Provide the (X, Y) coordinate of the cell's center where the given text is located.  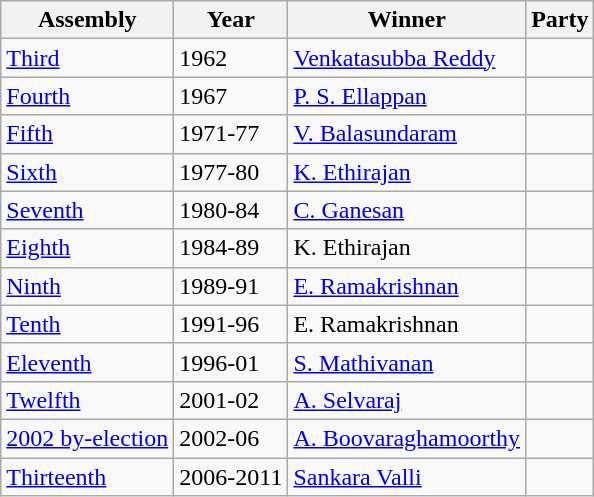
1971-77 (231, 134)
Eighth (88, 248)
Eleventh (88, 362)
Assembly (88, 20)
1967 (231, 96)
Ninth (88, 286)
Fifth (88, 134)
Fourth (88, 96)
C. Ganesan (407, 210)
1996-01 (231, 362)
P. S. Ellappan (407, 96)
Seventh (88, 210)
2002-06 (231, 438)
2006-2011 (231, 477)
1989-91 (231, 286)
2001-02 (231, 400)
Winner (407, 20)
1991-96 (231, 324)
A. Selvaraj (407, 400)
1980-84 (231, 210)
Sixth (88, 172)
Twelfth (88, 400)
1984-89 (231, 248)
Venkatasubba Reddy (407, 58)
Third (88, 58)
Sankara Valli (407, 477)
A. Boovaraghamoorthy (407, 438)
S. Mathivanan (407, 362)
2002 by-election (88, 438)
1962 (231, 58)
V. Balasundaram (407, 134)
Tenth (88, 324)
Year (231, 20)
Party (560, 20)
Thirteenth (88, 477)
1977-80 (231, 172)
